Return the (X, Y) coordinate for the center point of the cell that contains the specified text.  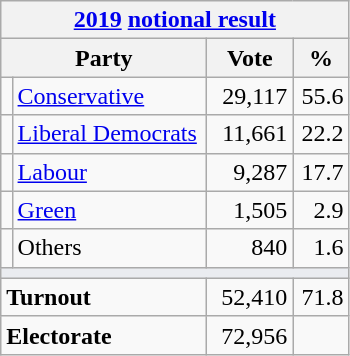
1,505 (250, 210)
Conservative (110, 96)
Green (110, 210)
9,287 (250, 172)
55.6 (321, 96)
71.8 (321, 297)
72,956 (250, 335)
Turnout (104, 297)
2.9 (321, 210)
17.7 (321, 172)
22.2 (321, 134)
Others (110, 248)
1.6 (321, 248)
2019 notional result (175, 20)
Labour (110, 172)
Party (104, 58)
840 (250, 248)
29,117 (250, 96)
Liberal Democrats (110, 134)
52,410 (250, 297)
Electorate (104, 335)
% (321, 58)
Vote (250, 58)
11,661 (250, 134)
